Locate the cell with the specified text and output its (X, Y) center coordinate. 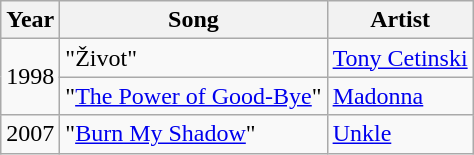
1998 (30, 77)
Artist (400, 20)
"Život" (194, 58)
Song (194, 20)
"The Power of Good-Bye" (194, 96)
Unkle (400, 134)
Tony Cetinski (400, 58)
Madonna (400, 96)
2007 (30, 134)
"Burn My Shadow" (194, 134)
Year (30, 20)
